Find where the given text appears and provide that cell's center as [x, y] coordinate. 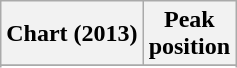
Peakposition [189, 34]
Chart (2013) [72, 34]
